Return (X, Y) of the center of cell containing provided text 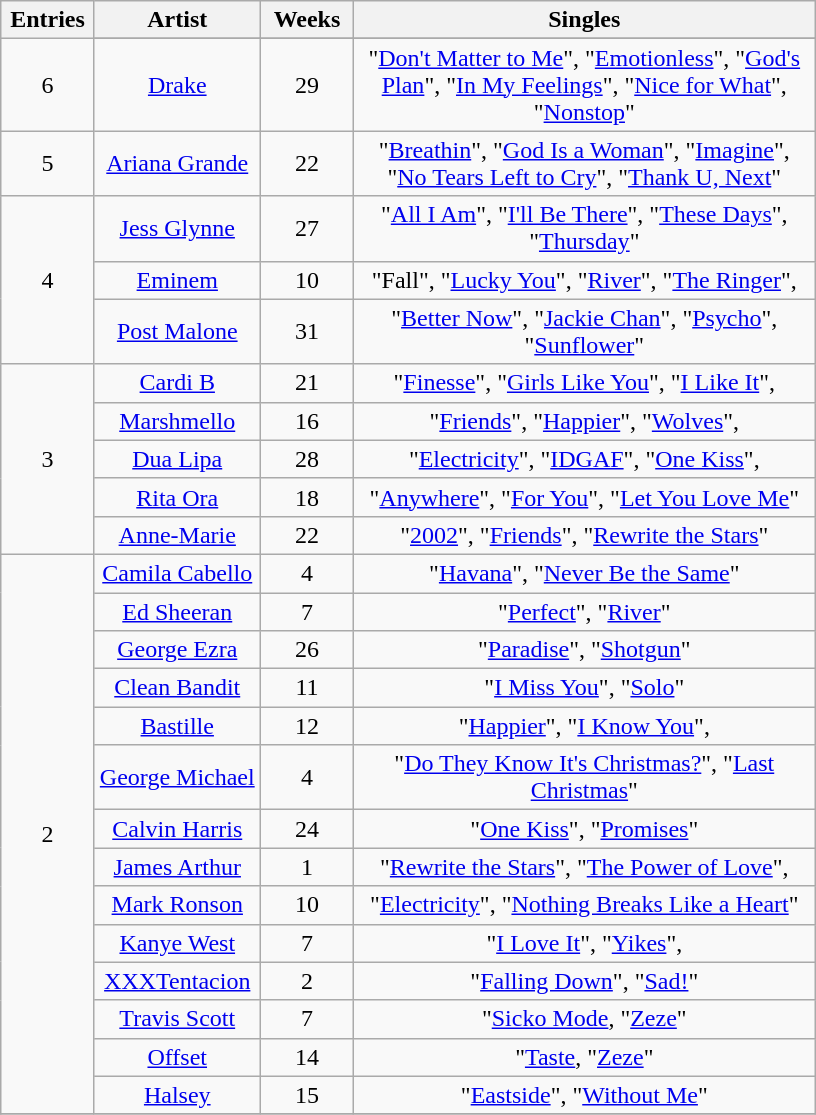
"I Miss You", "Solo" (584, 688)
George Michael (177, 778)
5 (48, 164)
Marshmello (177, 421)
1 (307, 867)
29 (307, 85)
Rita Ora (177, 497)
26 (307, 650)
"Breathin", "God Is a Woman", "Imagine", "No Tears Left to Cry", "Thank U, Next" (584, 164)
Kanye West (177, 943)
15 (307, 1095)
Cardi B (177, 383)
21 (307, 383)
Jess Glynne (177, 228)
Calvin Harris (177, 829)
"Taste, "Zeze" (584, 1057)
Eminem (177, 280)
"Don't Matter to Me", "Emotionless", "God's Plan", "In My Feelings", "Nice for What", "Nonstop" (584, 85)
"Rewrite the Stars", "The Power of Love", (584, 867)
Bastille (177, 726)
"Eastside", "Without Me" (584, 1095)
"Havana", "Never Be the Same" (584, 573)
Ed Sheeran (177, 611)
Offset (177, 1057)
Artist (177, 20)
24 (307, 829)
"I Love It", "Yikes", (584, 943)
Anne-Marie (177, 535)
Halsey (177, 1095)
Weeks (307, 20)
Post Malone (177, 332)
"2002", "Friends", "Rewrite the Stars" (584, 535)
Clean Bandit (177, 688)
"Perfect", "River" (584, 611)
"Do They Know It's Christmas?", "Last Christmas" (584, 778)
"Electricity", "Nothing Breaks Like a Heart" (584, 905)
11 (307, 688)
27 (307, 228)
Singles (584, 20)
3 (48, 459)
Mark Ronson (177, 905)
"Better Now", "Jackie Chan", "Psycho", "Sunflower" (584, 332)
"Falling Down", "Sad!" (584, 981)
"Fall", "Lucky You", "River", "The Ringer", (584, 280)
"Friends", "Happier", "Wolves", (584, 421)
Dua Lipa (177, 459)
Travis Scott (177, 1019)
16 (307, 421)
"All I Am", "I'll Be There", "These Days", "Thursday" (584, 228)
"Happier", "I Know You", (584, 726)
"Sicko Mode, "Zeze" (584, 1019)
"Finesse", "Girls Like You", "I Like It", (584, 383)
Ariana Grande (177, 164)
6 (48, 85)
12 (307, 726)
James Arthur (177, 867)
"One Kiss", "Promises" (584, 829)
"Paradise", "Shotgun" (584, 650)
28 (307, 459)
Entries (48, 20)
Drake (177, 85)
18 (307, 497)
"Anywhere", "For You", "Let You Love Me" (584, 497)
14 (307, 1057)
XXXTentacion (177, 981)
George Ezra (177, 650)
31 (307, 332)
"Electricity", "IDGAF", "One Kiss", (584, 459)
Camila Cabello (177, 573)
